Extract the (X, Y) coordinate from the center of the cell holding the provided text.  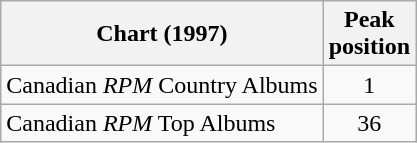
1 (369, 85)
36 (369, 123)
Canadian RPM Top Albums (162, 123)
Chart (1997) (162, 34)
Canadian RPM Country Albums (162, 85)
Peakposition (369, 34)
